Locate the cell with the specified text and output its [x, y] center coordinate. 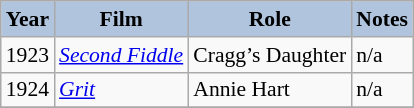
Annie Hart [270, 90]
Cragg’s Daughter [270, 55]
Grit [121, 90]
Notes [382, 19]
1923 [28, 55]
Year [28, 19]
Role [270, 19]
1924 [28, 90]
Film [121, 19]
Second Fiddle [121, 55]
